Output the (x, y) coordinate of the center of the cell containing the given text.  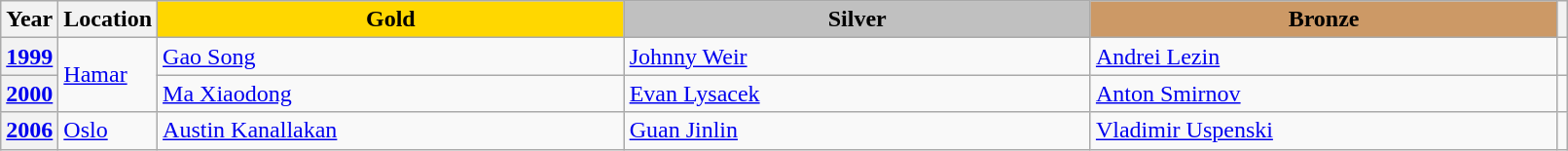
Bronze (1324, 19)
Johnny Weir (857, 57)
Andrei Lezin (1324, 57)
Gold (391, 19)
Evan Lysacek (857, 94)
Guan Jinlin (857, 131)
Location (108, 19)
Oslo (108, 131)
2006 (29, 131)
Year (29, 19)
2000 (29, 94)
Ma Xiaodong (391, 94)
Anton Smirnov (1324, 94)
Silver (857, 19)
Austin Kanallakan (391, 131)
Vladimir Uspenski (1324, 131)
1999 (29, 57)
Gao Song (391, 57)
Hamar (108, 75)
